Locate the cell with the specified text and output its [x, y] center coordinate. 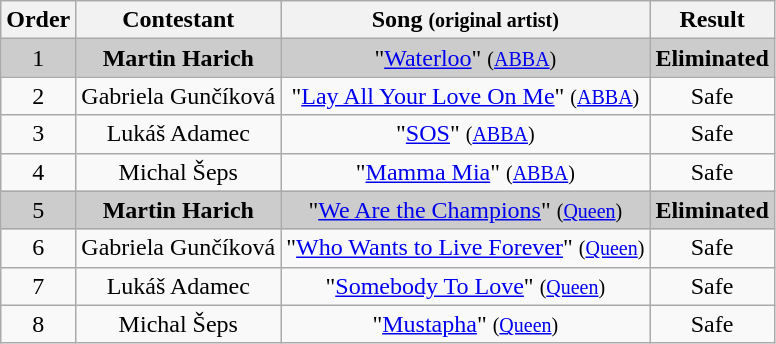
Song (original artist) [466, 20]
5 [38, 210]
"Lay All Your Love On Me" (ABBA) [466, 96]
1 [38, 58]
"We Are the Champions" (Queen) [466, 210]
4 [38, 172]
3 [38, 134]
6 [38, 248]
"Somebody To Love" (Queen) [466, 286]
Order [38, 20]
"SOS" (ABBA) [466, 134]
2 [38, 96]
Contestant [178, 20]
8 [38, 324]
"Mamma Mia" (ABBA) [466, 172]
"Waterloo" (ABBA) [466, 58]
7 [38, 286]
Result [712, 20]
"Mustapha" (Queen) [466, 324]
"Who Wants to Live Forever" (Queen) [466, 248]
